Pinpoint the cell where the given text exists, returning its (X, Y) midpoint coordinate. 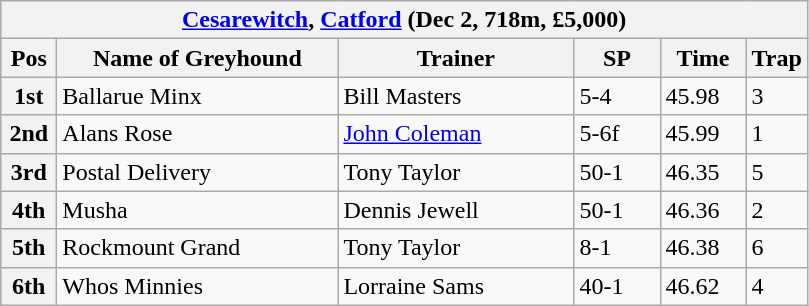
5th (29, 248)
46.38 (703, 248)
Trap (776, 58)
Trainer (456, 58)
6th (29, 286)
Postal Delivery (198, 172)
5-6f (617, 134)
Lorraine Sams (456, 286)
2nd (29, 134)
46.36 (703, 210)
3rd (29, 172)
3 (776, 96)
45.98 (703, 96)
4 (776, 286)
Whos Minnies (198, 286)
Pos (29, 58)
Dennis Jewell (456, 210)
40-1 (617, 286)
5-4 (617, 96)
5 (776, 172)
John Coleman (456, 134)
4th (29, 210)
2 (776, 210)
SP (617, 58)
46.62 (703, 286)
Rockmount Grand (198, 248)
Name of Greyhound (198, 58)
6 (776, 248)
1 (776, 134)
8-1 (617, 248)
Ballarue Minx (198, 96)
Bill Masters (456, 96)
Time (703, 58)
Cesarewitch, Catford (Dec 2, 718m, £5,000) (404, 20)
46.35 (703, 172)
1st (29, 96)
45.99 (703, 134)
Musha (198, 210)
Alans Rose (198, 134)
